From the cell containing the given text, extract its center point as [x, y] coordinate. 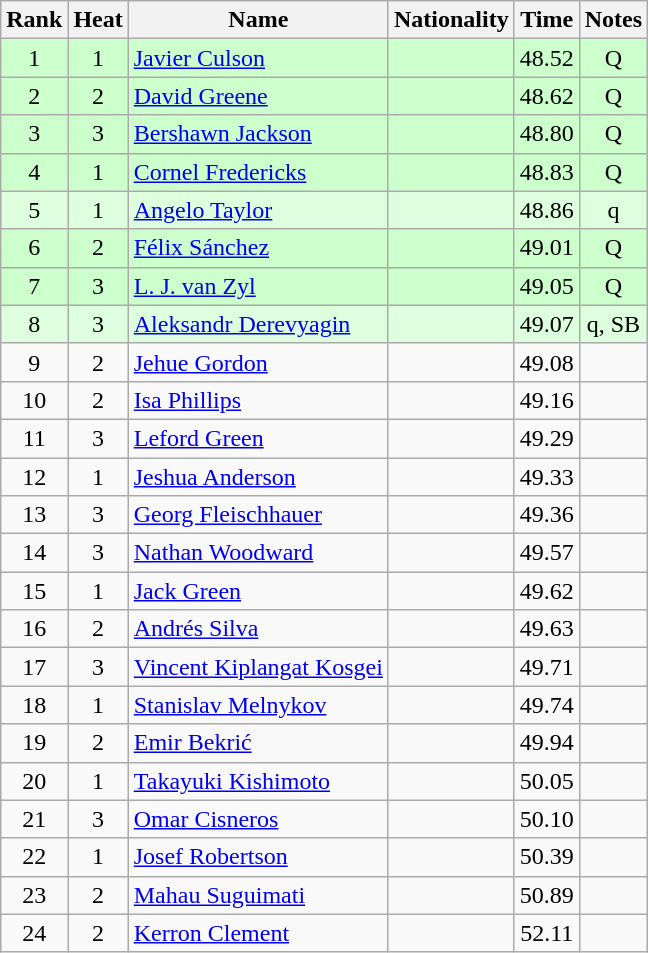
5 [34, 210]
48.62 [546, 96]
21 [34, 819]
50.05 [546, 781]
q, SB [613, 324]
Aleksandr Derevyagin [258, 324]
52.11 [546, 933]
49.71 [546, 667]
22 [34, 857]
48.80 [546, 134]
18 [34, 705]
Bershawn Jackson [258, 134]
Omar Cisneros [258, 819]
48.86 [546, 210]
50.39 [546, 857]
Mahau Suguimati [258, 895]
20 [34, 781]
L. J. van Zyl [258, 286]
8 [34, 324]
49.07 [546, 324]
Nathan Woodward [258, 553]
Notes [613, 20]
14 [34, 553]
24 [34, 933]
6 [34, 248]
Jehue Gordon [258, 362]
15 [34, 591]
Cornel Fredericks [258, 172]
49.94 [546, 743]
Nationality [451, 20]
David Greene [258, 96]
49.05 [546, 286]
48.83 [546, 172]
Félix Sánchez [258, 248]
13 [34, 515]
50.89 [546, 895]
49.16 [546, 400]
49.57 [546, 553]
Heat [98, 20]
9 [34, 362]
19 [34, 743]
50.10 [546, 819]
23 [34, 895]
4 [34, 172]
Rank [34, 20]
Jack Green [258, 591]
Vincent Kiplangat Kosgei [258, 667]
17 [34, 667]
Jeshua Anderson [258, 477]
49.74 [546, 705]
Josef Robertson [258, 857]
49.01 [546, 248]
48.52 [546, 58]
7 [34, 286]
49.33 [546, 477]
Leford Green [258, 438]
Andrés Silva [258, 629]
Kerron Clement [258, 933]
49.36 [546, 515]
Stanislav Melnykov [258, 705]
Isa Phillips [258, 400]
Time [546, 20]
49.63 [546, 629]
Takayuki Kishimoto [258, 781]
Name [258, 20]
Emir Bekrić [258, 743]
q [613, 210]
Georg Fleischhauer [258, 515]
49.29 [546, 438]
Javier Culson [258, 58]
10 [34, 400]
Angelo Taylor [258, 210]
11 [34, 438]
49.62 [546, 591]
12 [34, 477]
49.08 [546, 362]
16 [34, 629]
